Return the [x, y] coordinate for the center point of the cell that contains the specified text.  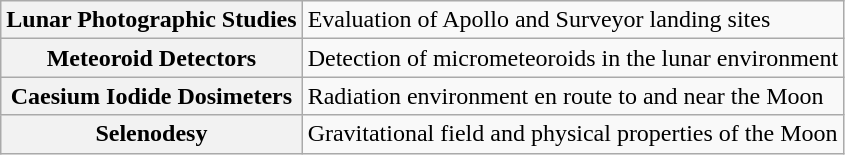
Selenodesy [152, 134]
Evaluation of Apollo and Surveyor landing sites [573, 20]
Gravitational field and physical properties of the Moon [573, 134]
Radiation environment en route to and near the Moon [573, 96]
Detection of micrometeoroids in the lunar environment [573, 58]
Caesium Iodide Dosimeters [152, 96]
Meteoroid Detectors [152, 58]
Lunar Photographic Studies [152, 20]
